Determine the (X, Y) coordinate at the center of the cell enclosing the given text.  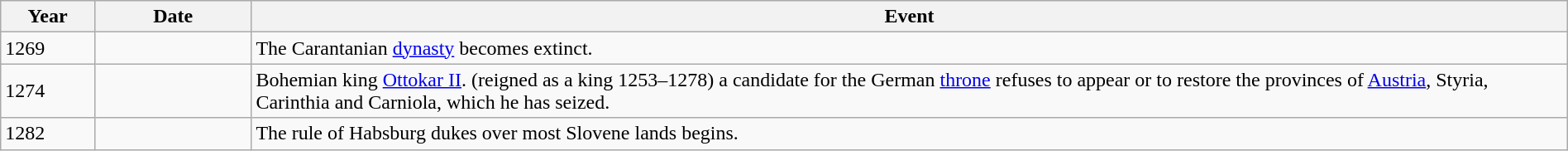
1274 (48, 91)
Date (172, 17)
Year (48, 17)
Event (910, 17)
1282 (48, 134)
The rule of Habsburg dukes over most Slovene lands begins. (910, 134)
1269 (48, 48)
The Carantanian dynasty becomes extinct. (910, 48)
